From the cell containing the given text, extract its center point as (x, y) coordinate. 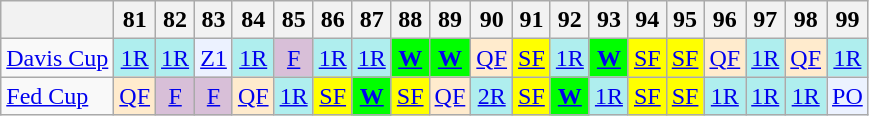
81 (135, 20)
88 (410, 20)
98 (806, 20)
82 (176, 20)
99 (848, 20)
94 (647, 20)
97 (766, 20)
83 (214, 20)
89 (450, 20)
Fed Cup (58, 96)
96 (725, 20)
95 (685, 20)
91 (532, 20)
92 (570, 20)
87 (372, 20)
86 (332, 20)
85 (294, 20)
93 (608, 20)
PO (848, 96)
Z1 (214, 58)
2R (492, 96)
84 (253, 20)
90 (492, 20)
Davis Cup (58, 58)
